Return (X, Y) of the center of cell containing provided text 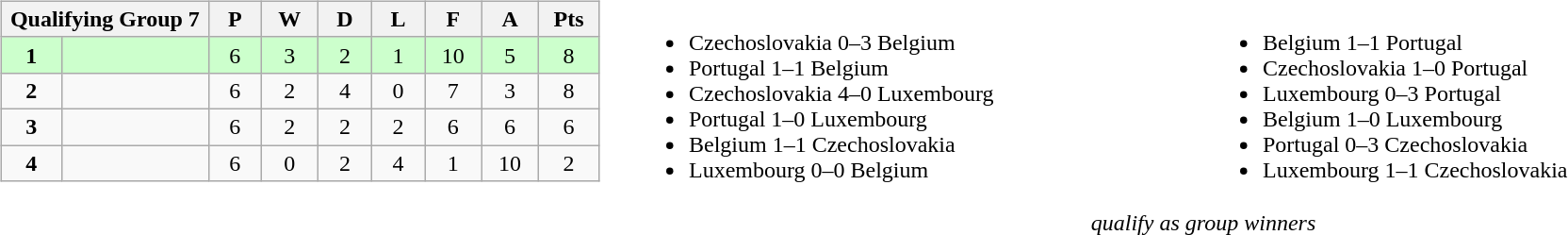
Qualifying Group 7 (105, 19)
P (236, 19)
D (345, 19)
5 (510, 55)
L (398, 19)
7 (453, 91)
F (453, 19)
A (510, 19)
W (289, 19)
Pts (568, 19)
